Identify which cell holds the provided text, then report its (x, y) central coordinate. 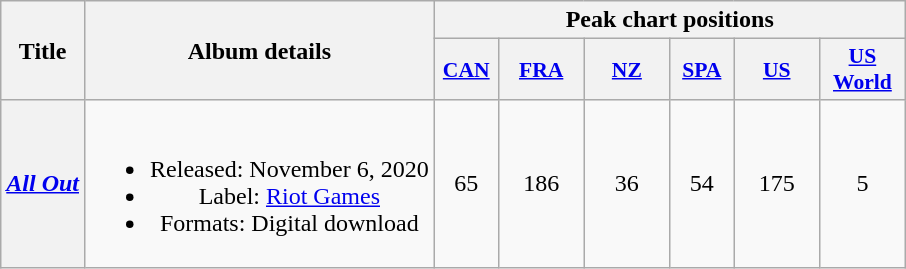
Peak chart positions (670, 20)
36 (627, 184)
Album details (260, 50)
65 (466, 184)
175 (777, 184)
5 (863, 184)
Title (43, 50)
186 (541, 184)
54 (702, 184)
FRA (541, 70)
All Out (43, 184)
NZ (627, 70)
SPA (702, 70)
CAN (466, 70)
USWorld (863, 70)
Released: November 6, 2020Label: Riot GamesFormats: Digital download (260, 184)
US (777, 70)
